Capture the cell that displays the provided text and extract its (x, y) central coordinate. 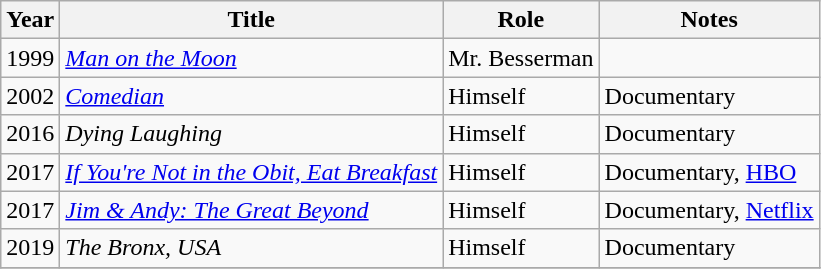
Comedian (252, 96)
Documentary, Netflix (709, 210)
2016 (30, 134)
Role (521, 20)
1999 (30, 58)
Notes (709, 20)
Title (252, 20)
Dying Laughing (252, 134)
2019 (30, 248)
If You're Not in the Obit, Eat Breakfast (252, 172)
Year (30, 20)
Man on the Moon (252, 58)
2002 (30, 96)
Documentary, HBO (709, 172)
Mr. Besserman (521, 58)
The Bronx, USA (252, 248)
Jim & Andy: The Great Beyond (252, 210)
